Find where the given text appears and provide that cell's center as (X, Y) coordinate. 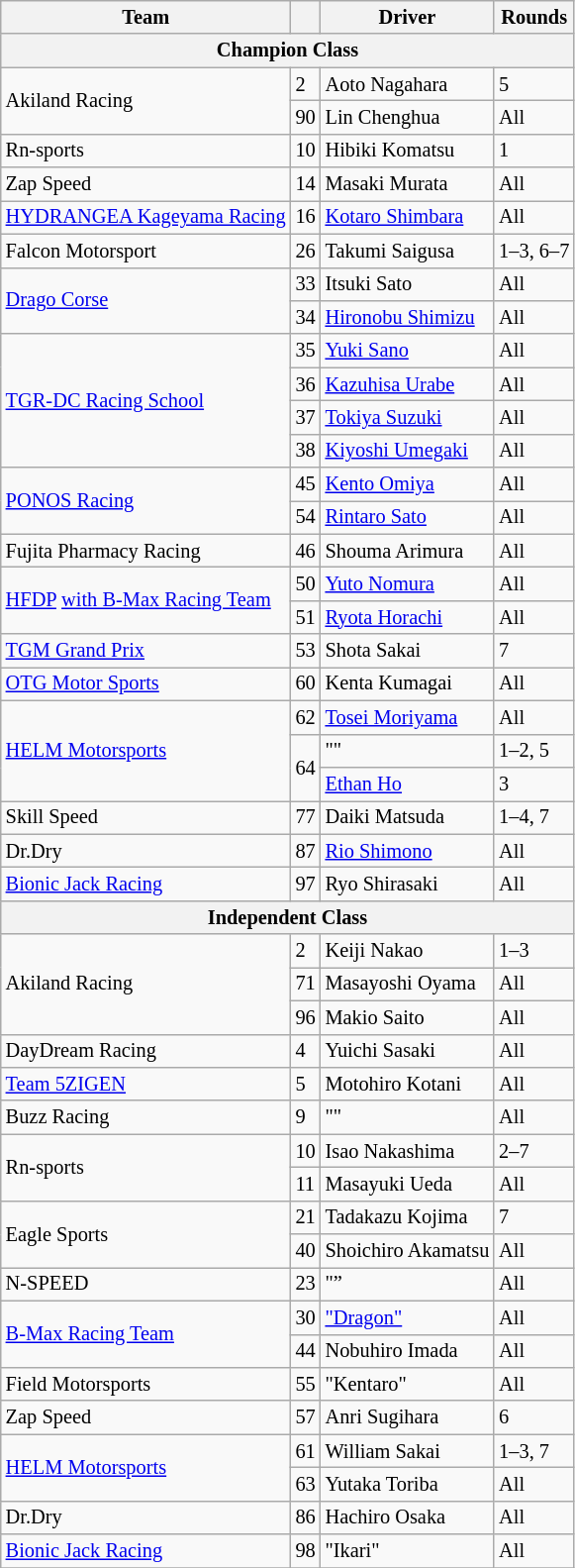
"” (408, 1284)
4 (306, 1051)
53 (306, 651)
3 (534, 784)
Shota Sakai (408, 651)
Falcon Motorsport (146, 251)
HYDRANGEA Kageyama Racing (146, 217)
William Sakai (408, 1451)
Hironobu Shimizu (408, 317)
Makio Saito (408, 1017)
33 (306, 284)
14 (306, 184)
Ryo Shirasaki (408, 884)
9 (306, 1117)
38 (306, 451)
Aoto Nagahara (408, 84)
1–2, 5 (534, 751)
6 (534, 1417)
Rounds (534, 17)
Team 5ZIGEN (146, 1084)
60 (306, 683)
Motohiro Kotani (408, 1084)
21 (306, 1217)
Keiji Nakao (408, 951)
98 (306, 1551)
Team (146, 17)
2–7 (534, 1151)
Field Motorsports (146, 1384)
Ethan Ho (408, 784)
Yuto Nomura (408, 583)
Rio Shimono (408, 851)
Daiki Matsuda (408, 817)
Fujita Pharmacy Racing (146, 551)
Tadakazu Kojima (408, 1217)
51 (306, 617)
1–4, 7 (534, 817)
Nobuhiro Imada (408, 1351)
Isao Nakashima (408, 1151)
Anri Sugihara (408, 1417)
Hachiro Osaka (408, 1517)
86 (306, 1517)
N-SPEED (146, 1284)
Eagle Sports (146, 1234)
Shouma Arimura (408, 551)
87 (306, 851)
1–3, 7 (534, 1451)
16 (306, 217)
34 (306, 317)
1 (534, 151)
Masayoshi Oyama (408, 984)
96 (306, 1017)
Itsuki Sato (408, 284)
Yuichi Sasaki (408, 1051)
Lin Chenghua (408, 117)
40 (306, 1251)
DayDream Racing (146, 1051)
Independent Class (287, 917)
PONOS Racing (146, 501)
54 (306, 517)
63 (306, 1484)
50 (306, 583)
"Ikari" (408, 1551)
46 (306, 551)
Kento Omiya (408, 484)
HFDP with B-Max Racing Team (146, 600)
97 (306, 884)
Skill Speed (146, 817)
71 (306, 984)
Tosei Moriyama (408, 717)
1–3 (534, 951)
Masaki Murata (408, 184)
TGR-DC Racing School (146, 400)
23 (306, 1284)
30 (306, 1317)
62 (306, 717)
37 (306, 417)
1–3, 6–7 (534, 251)
B-Max Racing Team (146, 1333)
Kenta Kumagai (408, 683)
Buzz Racing (146, 1117)
Driver (408, 17)
"Dragon" (408, 1317)
36 (306, 384)
Ryota Horachi (408, 617)
Tokiya Suzuki (408, 417)
Kazuhisa Urabe (408, 384)
35 (306, 351)
Rintaro Sato (408, 517)
57 (306, 1417)
Champion Class (287, 51)
Yuki Sano (408, 351)
OTG Motor Sports (146, 683)
26 (306, 251)
Shoichiro Akamatsu (408, 1251)
64 (306, 767)
Masayuki Ueda (408, 1184)
Kotaro Shimbara (408, 217)
55 (306, 1384)
90 (306, 117)
44 (306, 1351)
Yutaka Toriba (408, 1484)
11 (306, 1184)
Kiyoshi Umegaki (408, 451)
45 (306, 484)
77 (306, 817)
TGM Grand Prix (146, 651)
"Kentaro" (408, 1384)
Takumi Saigusa (408, 251)
Drago Corse (146, 301)
61 (306, 1451)
Hibiki Komatsu (408, 151)
